Detect which cell encompasses the target text, then output its [x, y] center coordinate. 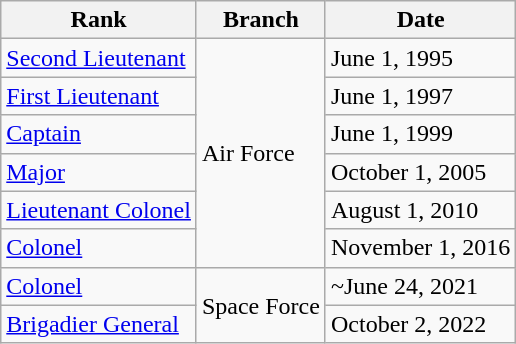
Rank [99, 20]
First Lieutenant [99, 96]
~June 24, 2021 [420, 286]
Date [420, 20]
Major [99, 172]
Lieutenant Colonel [99, 210]
Space Force [260, 305]
Brigadier General [99, 324]
August 1, 2010 [420, 210]
October 1, 2005 [420, 172]
June 1, 1995 [420, 58]
June 1, 1999 [420, 134]
June 1, 1997 [420, 96]
Air Force [260, 153]
Second Lieutenant [99, 58]
Captain [99, 134]
Branch [260, 20]
November 1, 2016 [420, 248]
October 2, 2022 [420, 324]
